Output the (x, y) coordinate of the center of the cell containing the given text.  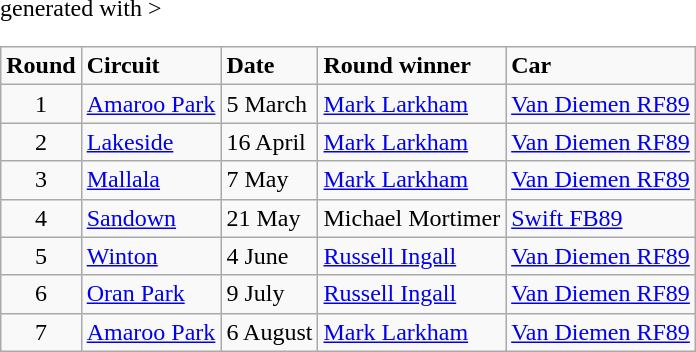
1 (41, 104)
Sandown (151, 218)
Lakeside (151, 142)
21 May (270, 218)
Oran Park (151, 294)
Car (601, 66)
4 June (270, 256)
4 (41, 218)
Circuit (151, 66)
2 (41, 142)
Date (270, 66)
Mallala (151, 180)
Winton (151, 256)
9 July (270, 294)
Round (41, 66)
16 April (270, 142)
Michael Mortimer (412, 218)
6 August (270, 332)
6 (41, 294)
Swift FB89 (601, 218)
5 March (270, 104)
7 May (270, 180)
5 (41, 256)
3 (41, 180)
Round winner (412, 66)
7 (41, 332)
